Find where the given text appears and provide that cell's center as [X, Y] coordinate. 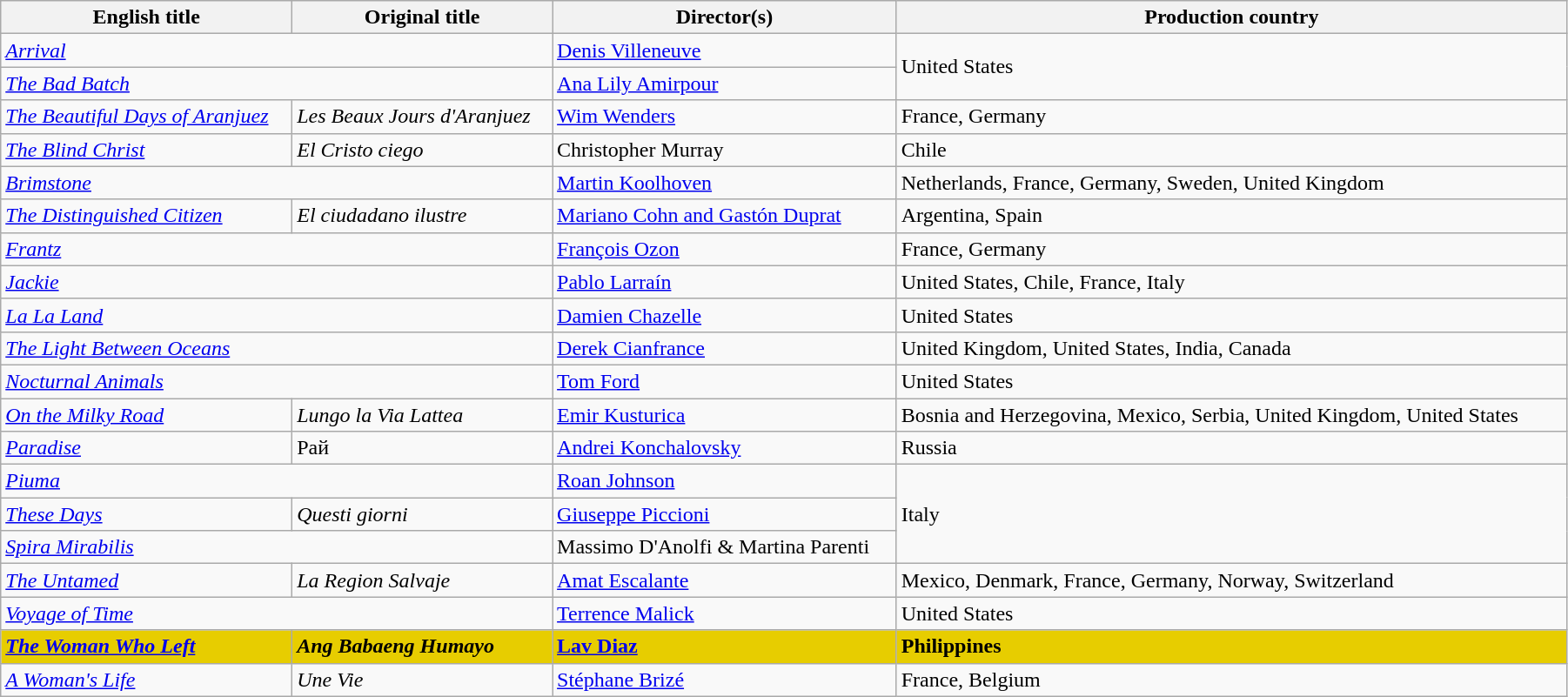
Andrei Konchalovsky [725, 448]
Emir Kusturica [725, 415]
François Ozon [725, 249]
Jackie [277, 282]
A Woman's Life [146, 680]
The Blind Christ [146, 150]
El Cristo ciego [423, 150]
Bosnia and Herzegovina, Mexico, Serbia, United Kingdom, United States [1231, 415]
The Woman Who Left [146, 647]
La Region Salvaje [423, 580]
Original title [423, 17]
Paradise [146, 448]
United States, Chile, France, Italy [1231, 282]
Damien Chazelle [725, 315]
Wim Wenders [725, 117]
Massimo D'Anolfi & Martina Parenti [725, 547]
Martin Koolhoven [725, 183]
English title [146, 17]
Philippines [1231, 647]
The Distinguished Citizen [146, 216]
Stéphane Brizé [725, 680]
Italy [1231, 514]
Netherlands, France, Germany, Sweden, United Kingdom [1231, 183]
These Days [146, 514]
Pablo Larraín [725, 282]
Derek Cianfrance [725, 348]
Roan Johnson [725, 481]
Argentina, Spain [1231, 216]
Mexico, Denmark, France, Germany, Norway, Switzerland [1231, 580]
Chile [1231, 150]
Terrence Malick [725, 613]
The Beautiful Days of Aranjuez [146, 117]
France, Belgium [1231, 680]
Nocturnal Animals [277, 381]
Production country [1231, 17]
Frantz [277, 249]
El ciudadano ilustre [423, 216]
Ang Babaeng Humayo [423, 647]
Christopher Murray [725, 150]
Ana Lily Amirpour [725, 84]
La La Land [277, 315]
Tom Ford [725, 381]
Arrival [277, 50]
Lav Diaz [725, 647]
Russia [1231, 448]
United Kingdom, United States, India, Canada [1231, 348]
The Bad Batch [277, 84]
Piuma [277, 481]
Lungo la Via Lattea [423, 415]
Denis Villeneuve [725, 50]
The Light Between Oceans [277, 348]
Brimstone [277, 183]
Рай [423, 448]
The Untamed [146, 580]
Questi giorni [423, 514]
Voyage of Time [277, 613]
Une Vie [423, 680]
Spira Mirabilis [277, 547]
Amat Escalante [725, 580]
Director(s) [725, 17]
On the Milky Road [146, 415]
Mariano Cohn and Gastón Duprat [725, 216]
Les Beaux Jours d'Aranjuez [423, 117]
Giuseppe Piccioni [725, 514]
